Return (X, Y) of the center of cell containing provided text 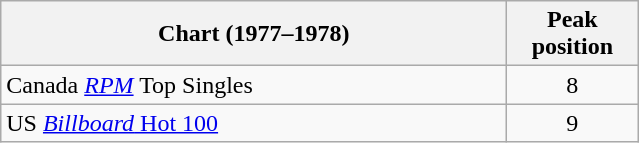
US Billboard Hot 100 (254, 123)
Chart (1977–1978) (254, 34)
9 (572, 123)
Canada RPM Top Singles (254, 85)
Peakposition (572, 34)
8 (572, 85)
